Scan for the cell matching the given text and deliver its (X, Y) coordinate at center. 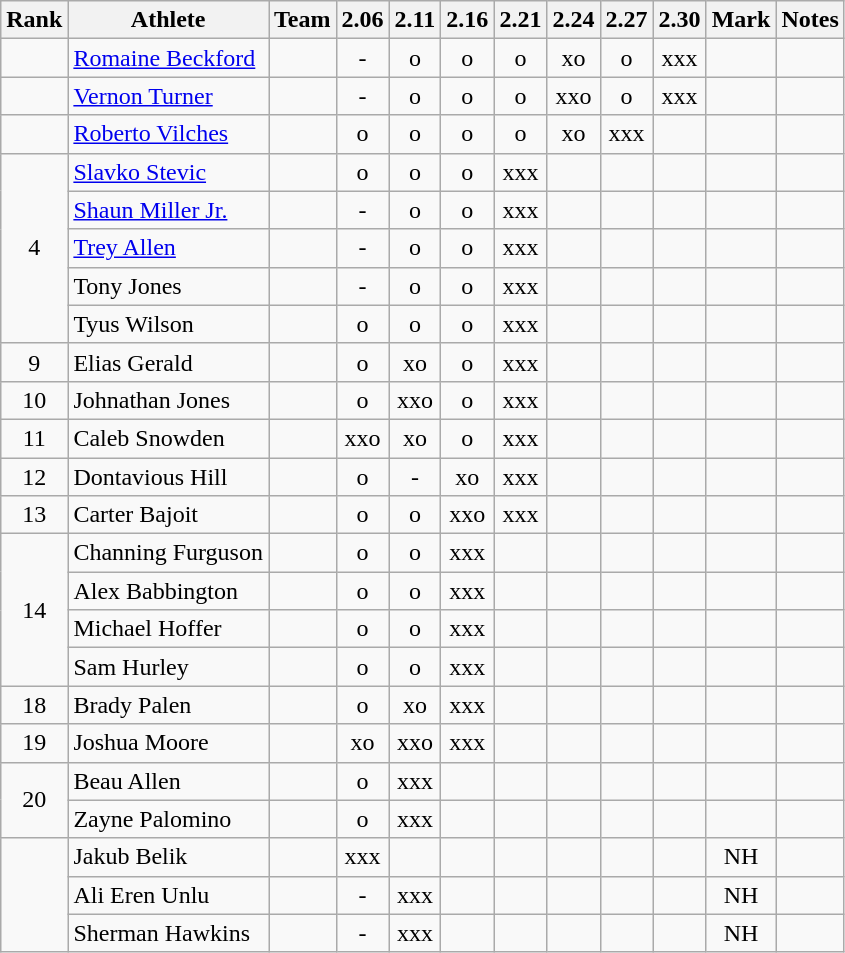
Elias Gerald (168, 362)
Roberto Vilches (168, 134)
Team (302, 20)
12 (34, 477)
2.30 (680, 20)
Shaun Miller Jr. (168, 210)
2.24 (574, 20)
Athlete (168, 20)
Alex Babbington (168, 591)
Beau Allen (168, 781)
Mark (741, 20)
Rank (34, 20)
Carter Bajoit (168, 515)
2.11 (415, 20)
Vernon Turner (168, 96)
2.06 (362, 20)
Joshua Moore (168, 743)
2.21 (520, 20)
Romaine Beckford (168, 58)
Notes (810, 20)
Dontavious Hill (168, 477)
Johnathan Jones (168, 400)
2.16 (468, 20)
Brady Palen (168, 705)
Ali Eren Unlu (168, 895)
Sam Hurley (168, 667)
13 (34, 515)
10 (34, 400)
Slavko Stevic (168, 172)
Sherman Hawkins (168, 933)
Caleb Snowden (168, 438)
19 (34, 743)
Tyus Wilson (168, 324)
9 (34, 362)
Tony Jones (168, 286)
Jakub Belik (168, 857)
4 (34, 248)
Trey Allen (168, 248)
20 (34, 800)
2.27 (626, 20)
14 (34, 610)
11 (34, 438)
Michael Hoffer (168, 629)
18 (34, 705)
Channing Furguson (168, 553)
Zayne Palomino (168, 819)
